From the cell containing the given text, extract its center point as [X, Y] coordinate. 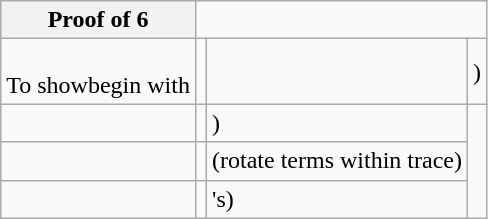
To showbegin with [98, 72]
Proof of 6 [98, 20]
's) [338, 199]
(rotate terms within trace) [338, 161]
